Find where the given text appears and provide that cell's center as (x, y) coordinate. 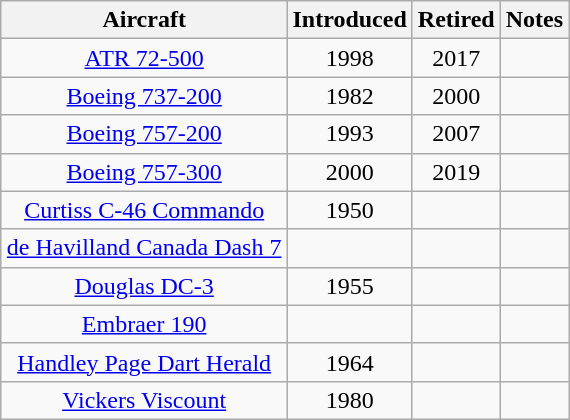
de Havilland Canada Dash 7 (144, 248)
2019 (456, 172)
Retired (456, 20)
Notes (534, 20)
1998 (350, 58)
1964 (350, 362)
1993 (350, 134)
1950 (350, 210)
Boeing 737-200 (144, 96)
Douglas DC-3 (144, 286)
2017 (456, 58)
Boeing 757-300 (144, 172)
Vickers Viscount (144, 400)
1955 (350, 286)
2007 (456, 134)
Embraer 190 (144, 324)
Boeing 757-200 (144, 134)
Curtiss C-46 Commando (144, 210)
Aircraft (144, 20)
ATR 72-500 (144, 58)
1982 (350, 96)
Handley Page Dart Herald (144, 362)
1980 (350, 400)
Introduced (350, 20)
